Pinpoint the cell where the given text exists, returning its (x, y) midpoint coordinate. 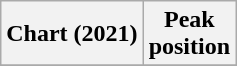
Chart (2021) (72, 34)
Peakposition (189, 34)
